Output the (x, y) coordinate of the center of the cell containing the given text.  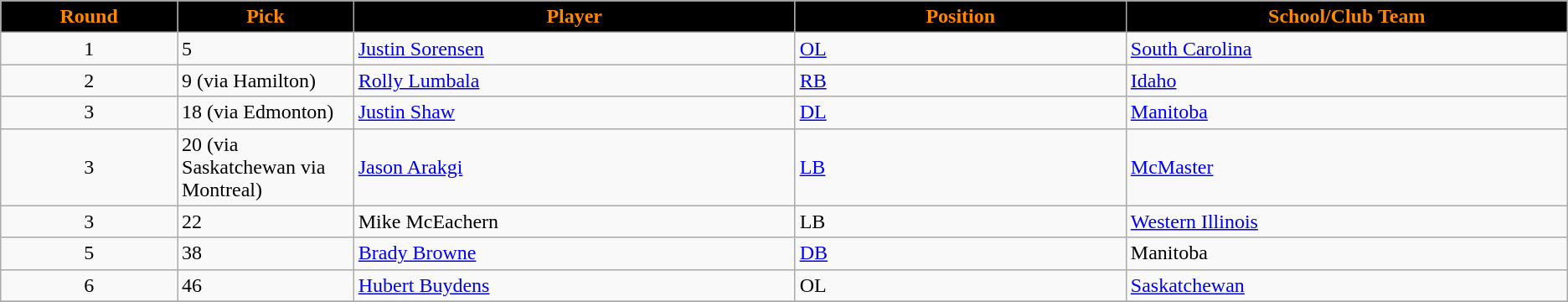
Saskatchewan (1347, 285)
38 (266, 253)
Brady Browne (575, 253)
Round (89, 17)
2 (89, 81)
Pick (266, 17)
DL (960, 112)
Justin Shaw (575, 112)
South Carolina (1347, 49)
46 (266, 285)
22 (266, 221)
RB (960, 81)
School/Club Team (1347, 17)
Hubert Buydens (575, 285)
McMaster (1347, 167)
Player (575, 17)
20 (via Saskatchewan via Montreal) (266, 167)
Mike McEachern (575, 221)
Justin Sorensen (575, 49)
Position (960, 17)
9 (via Hamilton) (266, 81)
18 (via Edmonton) (266, 112)
1 (89, 49)
Western Illinois (1347, 221)
Idaho (1347, 81)
DB (960, 253)
6 (89, 285)
Rolly Lumbala (575, 81)
Jason Arakgi (575, 167)
